Return the [X, Y] coordinate for the center point of the cell that contains the specified text.  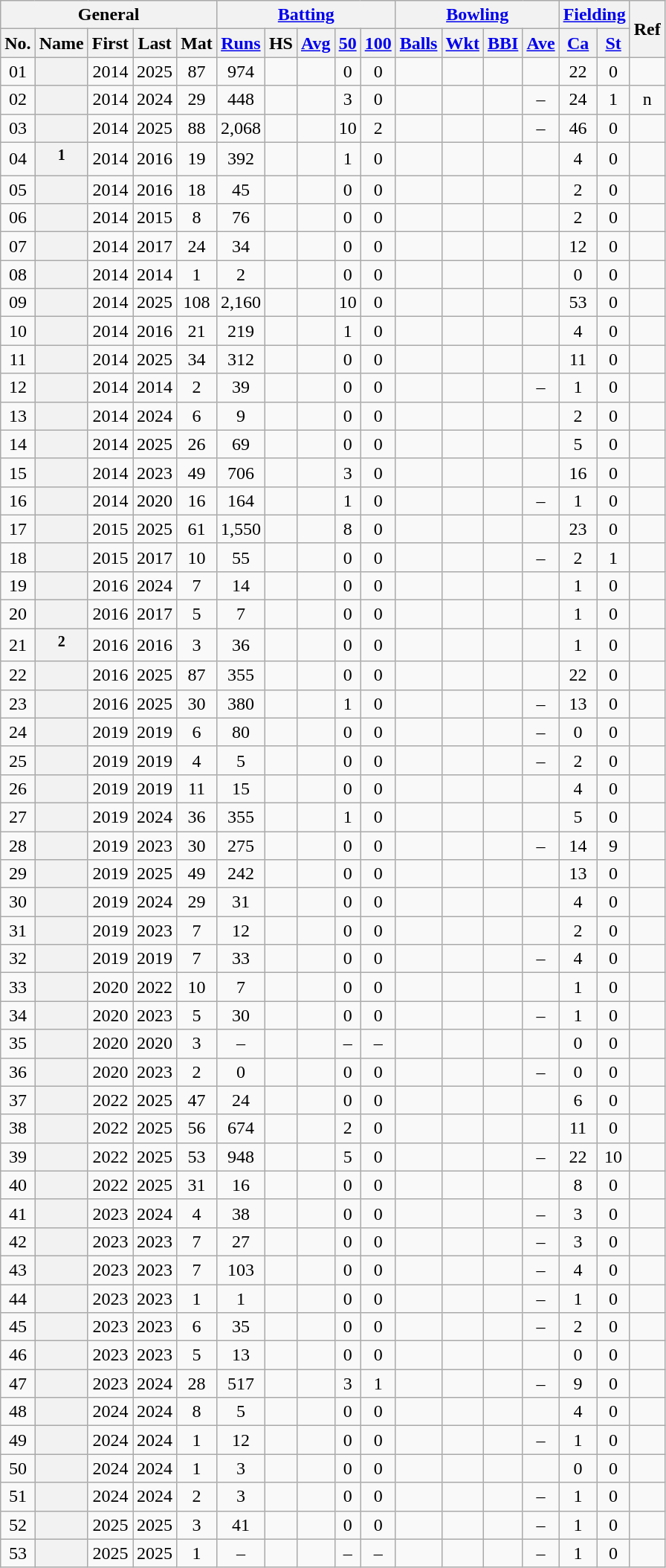
General [109, 15]
Batting [306, 15]
275 [241, 846]
392 [241, 159]
Avg [315, 43]
52 [18, 1525]
517 [241, 1384]
04 [18, 159]
06 [18, 218]
20 [18, 614]
Ave [541, 43]
974 [241, 71]
09 [18, 303]
2,068 [241, 128]
32 [18, 959]
44 [18, 1299]
1,550 [241, 529]
Last [155, 43]
108 [197, 303]
HS [281, 43]
55 [241, 557]
Ca [578, 43]
448 [241, 100]
2,160 [241, 303]
380 [241, 704]
100 [378, 43]
25 [18, 760]
17 [18, 529]
05 [18, 190]
948 [241, 1157]
02 [18, 100]
n [647, 100]
51 [18, 1497]
69 [241, 444]
01 [18, 71]
07 [18, 246]
88 [197, 128]
56 [197, 1128]
674 [241, 1128]
No. [18, 43]
Balls [418, 43]
76 [241, 218]
219 [241, 331]
08 [18, 274]
61 [197, 529]
706 [241, 472]
48 [18, 1412]
Wkt [462, 43]
St [613, 43]
Name [61, 43]
Mat [197, 43]
37 [18, 1100]
First [110, 43]
103 [241, 1270]
164 [241, 501]
43 [18, 1270]
42 [18, 1241]
Fielding [595, 15]
03 [18, 128]
Bowling [477, 15]
40 [18, 1185]
312 [241, 359]
80 [241, 732]
BBI [502, 43]
Ref [647, 29]
242 [241, 874]
Runs [241, 43]
